Capture the cell that displays the provided text and extract its (X, Y) central coordinate. 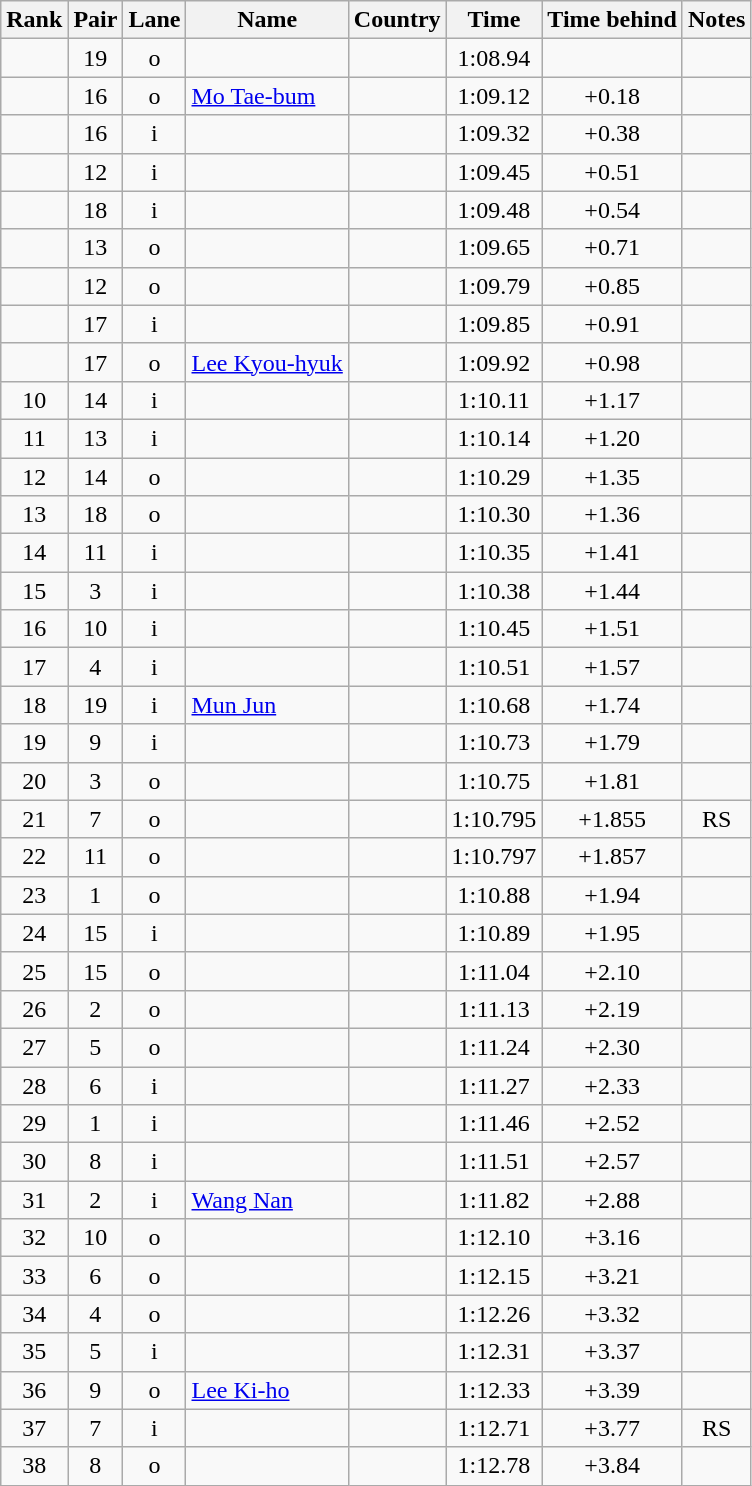
25 (34, 971)
+0.51 (612, 172)
+3.39 (612, 1390)
+1.81 (612, 781)
+3.32 (612, 1314)
Lee Kyou-hyuk (267, 362)
+1.855 (612, 819)
1:12.78 (494, 1466)
33 (34, 1276)
1:12.15 (494, 1276)
Rank (34, 20)
1:11.04 (494, 971)
1:10.35 (494, 553)
Time (494, 20)
1:10.38 (494, 591)
1:12.33 (494, 1390)
+2.19 (612, 1009)
1:12.26 (494, 1314)
1:09.65 (494, 248)
23 (34, 895)
1:09.92 (494, 362)
1:09.85 (494, 324)
32 (34, 1238)
+1.44 (612, 591)
+0.71 (612, 248)
22 (34, 857)
28 (34, 1085)
1:10.30 (494, 515)
+3.16 (612, 1238)
+0.85 (612, 286)
1:12.71 (494, 1428)
+0.38 (612, 134)
+0.18 (612, 96)
Mo Tae-bum (267, 96)
1:11.51 (494, 1162)
1:10.11 (494, 400)
+0.91 (612, 324)
1:11.82 (494, 1200)
31 (34, 1200)
1:10.45 (494, 629)
1:10.29 (494, 477)
Lane (154, 20)
21 (34, 819)
+3.21 (612, 1276)
+1.51 (612, 629)
Name (267, 20)
+2.88 (612, 1200)
1:09.32 (494, 134)
1:09.79 (494, 286)
1:11.46 (494, 1124)
+1.36 (612, 515)
1:10.51 (494, 667)
1:10.89 (494, 933)
+1.94 (612, 895)
1:10.14 (494, 438)
+3.84 (612, 1466)
Notes (716, 20)
1:10.88 (494, 895)
+2.57 (612, 1162)
+3.37 (612, 1352)
1:10.73 (494, 743)
37 (34, 1428)
Lee Ki-ho (267, 1390)
1:10.795 (494, 819)
+2.30 (612, 1047)
1:10.68 (494, 705)
+0.54 (612, 210)
1:12.10 (494, 1238)
1:12.31 (494, 1352)
+0.98 (612, 362)
+1.57 (612, 667)
+1.17 (612, 400)
1:11.27 (494, 1085)
26 (34, 1009)
1:09.48 (494, 210)
35 (34, 1352)
20 (34, 781)
+1.41 (612, 553)
1:09.45 (494, 172)
1:08.94 (494, 58)
24 (34, 933)
34 (34, 1314)
+3.77 (612, 1428)
+1.74 (612, 705)
Pair (96, 20)
+2.33 (612, 1085)
30 (34, 1162)
38 (34, 1466)
1:11.24 (494, 1047)
1:11.13 (494, 1009)
1:10.75 (494, 781)
+1.35 (612, 477)
29 (34, 1124)
Mun Jun (267, 705)
+1.857 (612, 857)
+2.52 (612, 1124)
+1.20 (612, 438)
+1.79 (612, 743)
1:09.12 (494, 96)
36 (34, 1390)
Time behind (612, 20)
Country (397, 20)
+2.10 (612, 971)
27 (34, 1047)
+1.95 (612, 933)
Wang Nan (267, 1200)
1:10.797 (494, 857)
